Pinpoint the cell where the given text exists, returning its (X, Y) midpoint coordinate. 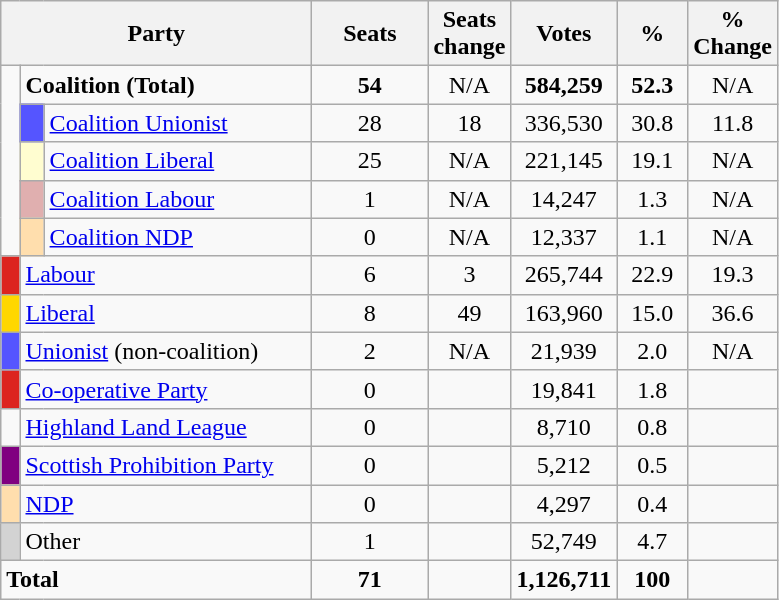
221,145 (564, 161)
1,126,711 (564, 580)
0.8 (652, 427)
100 (652, 580)
1.8 (652, 389)
11.8 (733, 123)
Other (166, 542)
584,259 (564, 85)
12,337 (564, 237)
8 (370, 313)
0.4 (652, 503)
0.5 (652, 465)
15.0 (652, 313)
Coalition Liberal (178, 161)
2 (370, 351)
30.8 (652, 123)
Unionist (non-coalition) (166, 351)
Scottish Prohibition Party (166, 465)
4,297 (564, 503)
Seats change (470, 34)
163,960 (564, 313)
Labour (166, 275)
NDP (166, 503)
Votes (564, 34)
4.7 (652, 542)
Co-operative Party (166, 389)
54 (370, 85)
Highland Land League (166, 427)
71 (370, 580)
Liberal (166, 313)
% Change (733, 34)
265,744 (564, 275)
Coalition Unionist (178, 123)
14,247 (564, 199)
% (652, 34)
Coalition Labour (178, 199)
36.6 (733, 313)
22.9 (652, 275)
2.0 (652, 351)
52.3 (652, 85)
18 (470, 123)
21,939 (564, 351)
49 (470, 313)
6 (370, 275)
Party (156, 34)
1.3 (652, 199)
25 (370, 161)
8,710 (564, 427)
5,212 (564, 465)
19.1 (652, 161)
Seats (370, 34)
3 (470, 275)
Coalition NDP (178, 237)
Coalition (Total) (166, 85)
1.1 (652, 237)
28 (370, 123)
52,749 (564, 542)
19,841 (564, 389)
336,530 (564, 123)
19.3 (733, 275)
Total (156, 580)
